Return the [x, y] coordinate for the center point of the cell that contains the specified text.  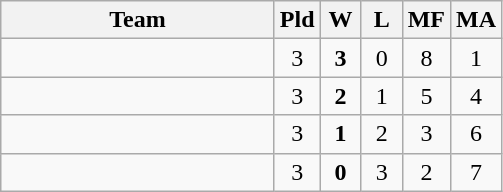
L [382, 20]
4 [476, 96]
5 [426, 96]
MA [476, 20]
Team [138, 20]
6 [476, 134]
7 [476, 172]
W [340, 20]
8 [426, 58]
MF [426, 20]
Pld [297, 20]
